For the text-containing cell, return its midpoint in [x, y] coordinate format. 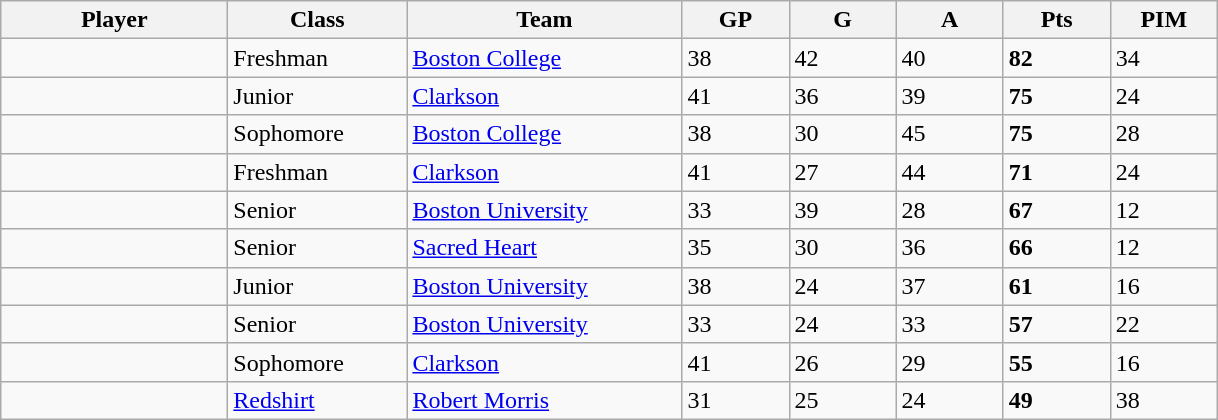
57 [1056, 324]
66 [1056, 248]
42 [842, 58]
29 [950, 362]
Class [318, 20]
45 [950, 134]
40 [950, 58]
37 [950, 286]
Sacred Heart [544, 248]
G [842, 20]
25 [842, 400]
34 [1164, 58]
67 [1056, 210]
Robert Morris [544, 400]
71 [1056, 172]
82 [1056, 58]
49 [1056, 400]
22 [1164, 324]
GP [736, 20]
Redshirt [318, 400]
Team [544, 20]
61 [1056, 286]
PIM [1164, 20]
31 [736, 400]
55 [1056, 362]
A [950, 20]
27 [842, 172]
35 [736, 248]
26 [842, 362]
44 [950, 172]
Player [114, 20]
Pts [1056, 20]
